Extract the (x, y) coordinate from the center of the cell holding the provided text.  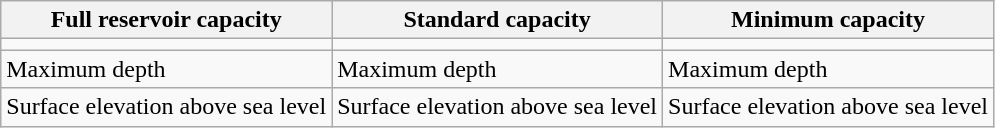
Full reservoir capacity (166, 20)
Standard capacity (498, 20)
Minimum capacity (828, 20)
